For the text-containing cell, return its midpoint in (X, Y) coordinate format. 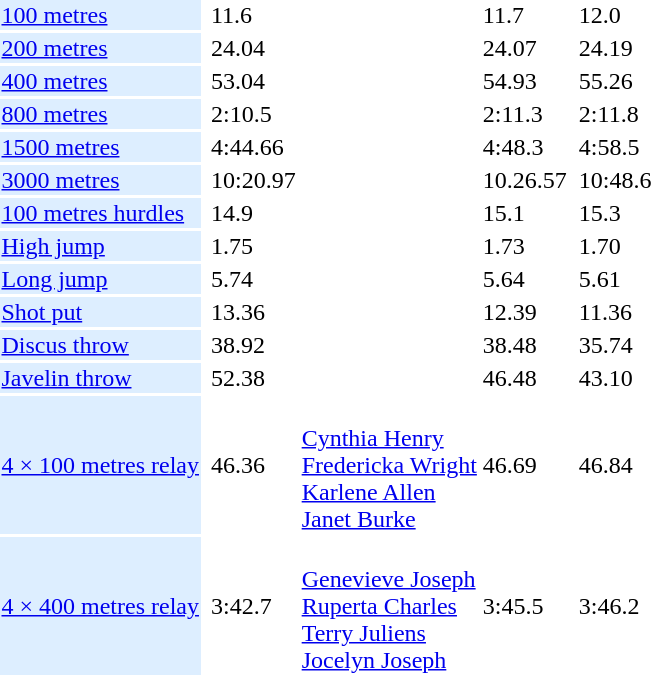
11.7 (524, 15)
46.48 (524, 378)
800 metres (100, 114)
400 metres (100, 81)
Javelin throw (100, 378)
10.26.57 (524, 180)
100 metres hurdles (100, 213)
24.04 (253, 48)
100 metres (100, 15)
1.73 (524, 246)
53.04 (253, 81)
24.07 (524, 48)
Shot put (100, 312)
15.1 (524, 213)
13.36 (253, 312)
52.38 (253, 378)
2:10.5 (253, 114)
11.6 (253, 15)
5.64 (524, 279)
4 × 100 metres relay (100, 465)
46.36 (253, 465)
2:11.3 (524, 114)
4:44.66 (253, 147)
4 × 400 metres relay (100, 606)
3:45.5 (524, 606)
Long jump (100, 279)
Cynthia Henry Fredericka Wright Karlene Allen Janet Burke (389, 465)
54.93 (524, 81)
4:48.3 (524, 147)
3000 metres (100, 180)
38.92 (253, 345)
Genevieve Joseph Ruperta Charles Terry Juliens Jocelyn Joseph (389, 606)
46.69 (524, 465)
Discus throw (100, 345)
1.75 (253, 246)
5.74 (253, 279)
38.48 (524, 345)
10:20.97 (253, 180)
14.9 (253, 213)
12.39 (524, 312)
3:42.7 (253, 606)
200 metres (100, 48)
High jump (100, 246)
1500 metres (100, 147)
